Search for the cell housing the specified text and yield its [x, y] center coordinate. 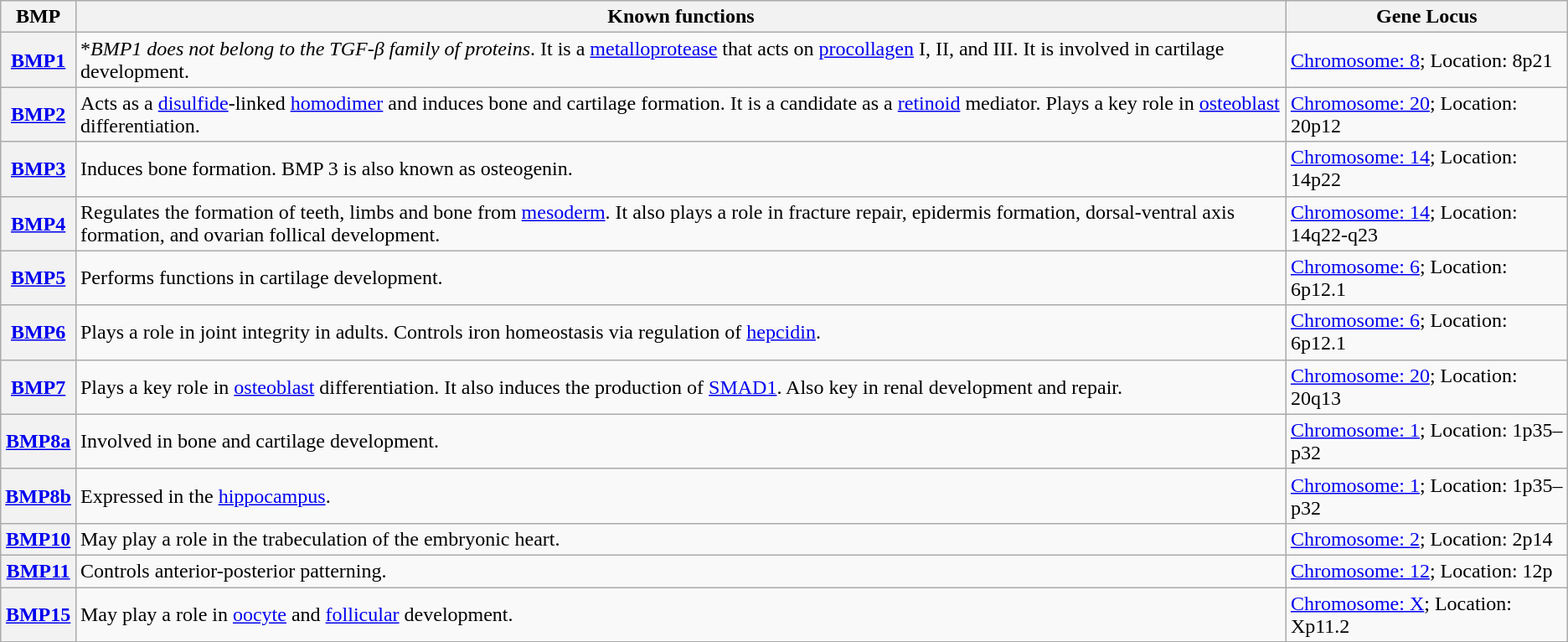
Gene Locus [1426, 17]
BMP2 [39, 114]
BMP10 [39, 539]
Controls anterior-posterior patterning. [680, 571]
Induces bone formation. BMP 3 is also known as osteogenin. [680, 169]
Plays a key role in osteoblast differentiation. It also induces the production of SMAD1. Also key in renal development and repair. [680, 387]
Plays a role in joint integrity in adults. Controls iron homeostasis via regulation of hepcidin. [680, 332]
BMP5 [39, 278]
Chromosome: 20; Location: 20q13 [1426, 387]
Chromosome: 8; Location: 8p21 [1426, 60]
Chromosome: 14; Location: 14p22 [1426, 169]
BMP8a [39, 441]
BMP15 [39, 614]
BMP4 [39, 223]
Chromosome: X; Location: Xp11.2 [1426, 614]
May play a role in oocyte and follicular development. [680, 614]
Chromosome: 14; Location: 14q22-q23 [1426, 223]
BMP11 [39, 571]
BMP8b [39, 496]
Expressed in the hippocampus. [680, 496]
BMP1 [39, 60]
Chromosome: 2; Location: 2p14 [1426, 539]
Chromosome: 12; Location: 12p [1426, 571]
Known functions [680, 17]
Involved in bone and cartilage development. [680, 441]
BMP3 [39, 169]
Chromosome: 20; Location: 20p12 [1426, 114]
Performs functions in cartilage development. [680, 278]
BMP6 [39, 332]
BMP7 [39, 387]
May play a role in the trabeculation of the embryonic heart. [680, 539]
BMP [39, 17]
